Identify which cell holds the provided text, then report its [X, Y] central coordinate. 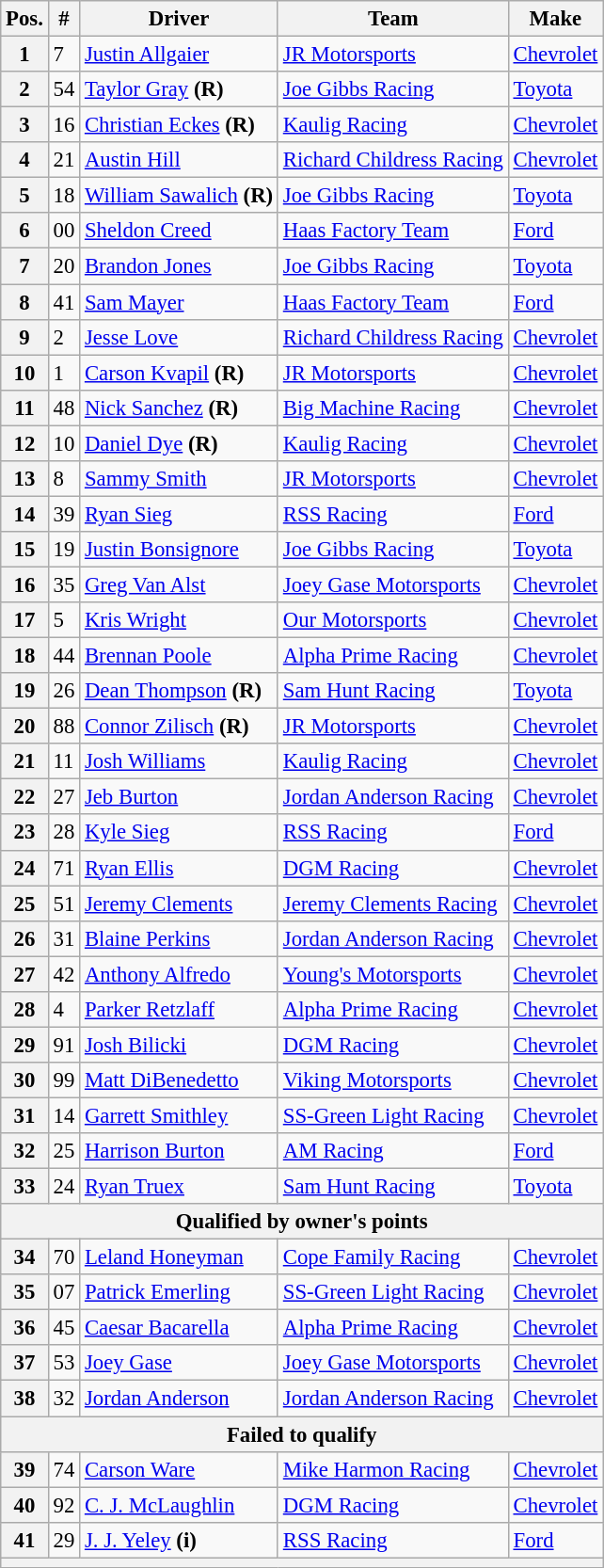
Big Machine Racing [393, 408]
36 [24, 1328]
9 [24, 337]
Young's Motorsports [393, 974]
00 [64, 231]
22 [24, 797]
Sheldon Creed [179, 231]
Jordan Anderson [179, 1399]
Daniel Dye (R) [179, 443]
40 [24, 1505]
Sam Mayer [179, 302]
Team [393, 19]
33 [24, 1187]
Sammy Smith [179, 479]
Caesar Bacarella [179, 1328]
88 [64, 727]
Brennan Poole [179, 656]
71 [64, 868]
34 [24, 1257]
Leland Honeyman [179, 1257]
Joey Gase [179, 1364]
51 [64, 904]
12 [24, 443]
Brandon Jones [179, 266]
Austin Hill [179, 160]
Josh Williams [179, 761]
Driver [179, 19]
Pos. [24, 19]
Cope Family Racing [393, 1257]
Kyle Sieg [179, 833]
Matt DiBenedetto [179, 1080]
Justin Allgaier [179, 55]
13 [24, 479]
48 [64, 408]
54 [64, 89]
# [64, 19]
17 [24, 620]
99 [64, 1080]
Mike Harmon Racing [393, 1469]
53 [64, 1364]
Carson Kvapil (R) [179, 373]
Parker Retzlaff [179, 1010]
Josh Bilicki [179, 1045]
Ryan Truex [179, 1187]
74 [64, 1469]
42 [64, 974]
Harrison Burton [179, 1151]
Greg Van Alst [179, 584]
Make [555, 19]
23 [24, 833]
C. J. McLaughlin [179, 1505]
William Sawalich (R) [179, 196]
Taylor Gray (R) [179, 89]
Viking Motorsports [393, 1080]
92 [64, 1505]
Garrett Smithley [179, 1115]
Kris Wright [179, 620]
Blaine Perkins [179, 938]
Qualified by owner's points [302, 1222]
91 [64, 1045]
Failed to qualify [302, 1434]
Jeb Burton [179, 797]
44 [64, 656]
Connor Zilisch (R) [179, 727]
Christian Eckes (R) [179, 125]
Justin Bonsignore [179, 550]
15 [24, 550]
37 [24, 1364]
J. J. Yeley (i) [179, 1540]
Jesse Love [179, 337]
Jeremy Clements [179, 904]
3 [24, 125]
Ryan Sieg [179, 514]
38 [24, 1399]
30 [24, 1080]
Anthony Alfredo [179, 974]
45 [64, 1328]
07 [64, 1292]
70 [64, 1257]
Patrick Emerling [179, 1292]
Nick Sanchez (R) [179, 408]
Carson Ware [179, 1469]
AM Racing [393, 1151]
6 [24, 231]
Jeremy Clements Racing [393, 904]
Dean Thompson (R) [179, 691]
Ryan Ellis [179, 868]
Our Motorsports [393, 620]
